Identify which cell holds the provided text, then report its (X, Y) central coordinate. 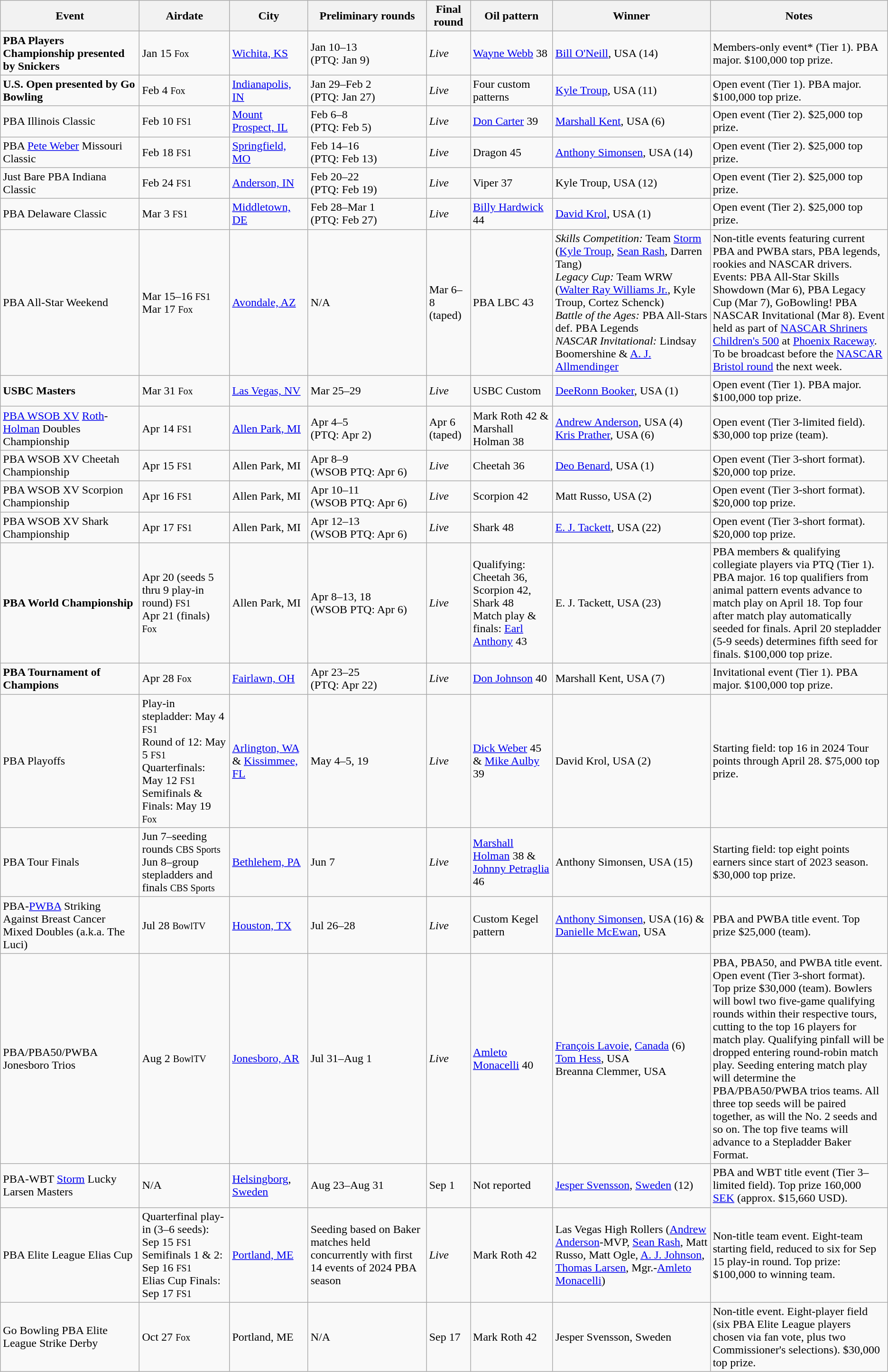
PBA Tour Finals (70, 862)
Four custom patterns (512, 90)
USBC Custom (512, 391)
Matt Russo, USA (2) (631, 496)
Apr 4–5(PTQ: Apr 2) (367, 428)
François Lavoie, Canada (6)Tom Hess, USABreanna Clemmer, USA (631, 1058)
Feb 4 Fox (185, 90)
Kyle Troup, USA (11) (631, 90)
Just Bare PBA Indiana Classic (70, 183)
PBA Playoffs (70, 761)
Don Carter 39 (512, 121)
PBA Tournament of Champions (70, 679)
PBA-PWBA Striking Against Breast Cancer Mixed Doubles (a.k.a. The Luci) (70, 925)
Apr 20 (seeds 5 thru 9 play-in round) FS1Apr 21 (finals) Fox (185, 603)
Bethlehem, PA (268, 862)
Apr 8–13, 18(WSOB PTQ: Apr 6) (367, 603)
Kyle Troup, USA (12) (631, 183)
Apr 12–13(WSOB PTQ: Apr 6) (367, 527)
PBA Illinois Classic (70, 121)
David Krol, USA (1) (631, 214)
Jesper Svensson, Sweden (631, 1337)
City (268, 16)
Aug 2 BowlTV (185, 1058)
Play-in stepladder: May 4 FS1Round of 12: May 5 FS1Quarterfinals: May 12 FS1Semifinals & Finals: May 19 Fox (185, 761)
Jul 26–28 (367, 925)
Jul 31–Aug 1 (367, 1058)
Andrew Anderson, USA (4) Kris Prather, USA (6) (631, 428)
Marshall Kent, USA (6) (631, 121)
Jul 28 BowlTV (185, 925)
Apr 14 FS1 (185, 428)
Amleto Monacelli 40 (512, 1058)
Oil pattern (512, 16)
Don Johnson 40 (512, 679)
Feb 24 FS1 (185, 183)
Final round (448, 16)
PBA WSOB XV Shark Championship (70, 527)
DeeRonn Booker, USA (1) (631, 391)
Airdate (185, 16)
Invitational event (Tier 1). PBA major. $100,000 top prize. (799, 679)
PBA Delaware Classic (70, 214)
Sep 17 (448, 1337)
Apr 23–25(PTQ: Apr 22) (367, 679)
Event (70, 16)
Middletown, DE (268, 214)
Indianapolis, IN (268, 90)
PBA WSOB XV Roth-Holman Doubles Championship (70, 428)
Jesper Svensson, Sweden (12) (631, 1185)
U.S. Open presented by Go Bowling (70, 90)
Apr 8–9(WSOB PTQ: Apr 6) (367, 465)
Helsingborg, Sweden (268, 1185)
Mar 15–16 FS1Mar 17 Fox (185, 302)
Mark Roth 42 & Marshall Holman 38 (512, 428)
PBA and PWBA title event. Top prize $25,000 (team). (799, 925)
Mar 3 FS1 (185, 214)
PBA Pete Weber Missouri Classic (70, 152)
PBA LBC 43 (512, 302)
Seeding based on Baker matches held concurrently with first 14 events of 2024 PBA season (367, 1255)
Scorpion 42 (512, 496)
Mount Prospect, IL (268, 121)
PBA and WBT title event (Tier 3–limited field). Top prize 160,000 SEK (approx. $15,660 USD). (799, 1185)
Anderson, IN (268, 183)
Bill O'Neill, USA (14) (631, 53)
USBC Masters (70, 391)
Open event (Tier 3-limited field). $30,000 top prize (team). (799, 428)
Viper 37 (512, 183)
Anthony Simonsen, USA (15) (631, 862)
Feb 28–Mar 1(PTQ: Feb 27) (367, 214)
Oct 27 Fox (185, 1337)
Springfield, MO (268, 152)
Preliminary rounds (367, 16)
Quarterfinal play-in (3–6 seeds): Sep 15 FS1Semifinals 1 & 2: Sep 16 FS1Elias Cup Finals: Sep 17 FS1 (185, 1255)
Mar 25–29 (367, 391)
Non-title event. Eight-player field (six PBA Elite League players chosen via fan vote, plus two Commissioner's selections). $30,000 top prize. (799, 1337)
Avondale, AZ (268, 302)
Marshall Holman 38 & Johnny Petraglia 46 (512, 862)
Jan 29–Feb 2(PTQ: Jan 27) (367, 90)
Las Vegas High Rollers (Andrew Anderson-MVP, Sean Rash, Matt Russo, Matt Ogle, A. J. Johnson, Thomas Larsen, Mgr.-Amleto Monacelli) (631, 1255)
Feb 20–22(PTQ: Feb 19) (367, 183)
PBA/PBA50/PWBA Jonesboro Trios (70, 1058)
Starting field: top eight points earners since start of 2023 season. $30,000 top prize. (799, 862)
Apr 17 FS1 (185, 527)
Feb 18 FS1 (185, 152)
PBA-WBT Storm Lucky Larsen Masters (70, 1185)
Feb 14–16(PTQ: Feb 13) (367, 152)
PBA WSOB XV Scorpion Championship (70, 496)
Anthony Simonsen, USA (14) (631, 152)
Apr 10–11(WSOB PTQ: Apr 6) (367, 496)
Sep 1 (448, 1185)
Anthony Simonsen, USA (16) & Danielle McEwan, USA (631, 925)
Arlington, WA & Kissimmee, FL (268, 761)
Apr 28 Fox (185, 679)
Marshall Kent, USA (7) (631, 679)
Apr 16 FS1 (185, 496)
Jun 7 (367, 862)
PBA Elite League Elias Cup (70, 1255)
Mar 6–8 (taped) (448, 302)
Aug 23–Aug 31 (367, 1185)
Las Vegas, NV (268, 391)
Wichita, KS (268, 53)
Feb 10 FS1 (185, 121)
Houston, TX (268, 925)
Dragon 45 (512, 152)
Starting field: top 16 in 2024 Tour points through April 28. $75,000 top prize. (799, 761)
Jan 10–13(PTQ: Jan 9) (367, 53)
Deo Benard, USA (1) (631, 465)
Custom Kegel pattern (512, 925)
Go Bowling PBA Elite League Strike Derby (70, 1337)
Shark 48 (512, 527)
Non-title team event. Eight-team starting field, reduced to six for Sep 15 play-in round. Top prize: $100,000 to winning team. (799, 1255)
Not reported (512, 1185)
Qualifying: Cheetah 36, Scorpion 42, Shark 48Match play & finals: Earl Anthony 43 (512, 603)
Jan 15 Fox (185, 53)
Winner (631, 16)
PBA World Championship (70, 603)
Cheetah 36 (512, 465)
David Krol, USA (2) (631, 761)
Billy Hardwick 44 (512, 214)
E. J. Tackett, USA (22) (631, 527)
Mar 31 Fox (185, 391)
Fairlawn, OH (268, 679)
Feb 6–8(PTQ: Feb 5) (367, 121)
PBA Players Championship presented by Snickers (70, 53)
Members-only event* (Tier 1). PBA major. $100,000 top prize. (799, 53)
Jonesboro, AR (268, 1058)
Dick Weber 45 & Mike Aulby 39 (512, 761)
Wayne Webb 38 (512, 53)
Notes (799, 16)
Apr 15 FS1 (185, 465)
E. J. Tackett, USA (23) (631, 603)
May 4–5, 19 (367, 761)
PBA All-Star Weekend (70, 302)
Jun 7–seeding rounds CBS SportsJun 8–group stepladders and finals CBS Sports (185, 862)
PBA WSOB XV Cheetah Championship (70, 465)
Apr 6 (taped) (448, 428)
